Locate the cell with the specified text and output its [X, Y] center coordinate. 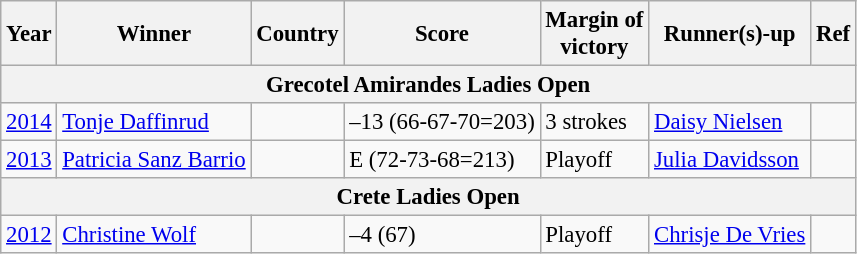
Ref [834, 34]
2012 [29, 235]
–4 (67) [442, 235]
Tonje Daffinrud [154, 122]
Runner(s)-up [730, 34]
2013 [29, 160]
Country [298, 34]
Daisy Nielsen [730, 122]
Chrisje De Vries [730, 235]
3 strokes [594, 122]
Patricia Sanz Barrio [154, 160]
Year [29, 34]
Grecotel Amirandes Ladies Open [428, 85]
Julia Davidsson [730, 160]
2014 [29, 122]
E (72-73-68=213) [442, 160]
–13 (66-67-70=203) [442, 122]
Crete Ladies Open [428, 197]
Christine Wolf [154, 235]
Winner [154, 34]
Score [442, 34]
Margin ofvictory [594, 34]
